Determine the [x, y] coordinate at the center of the cell enclosing the given text.  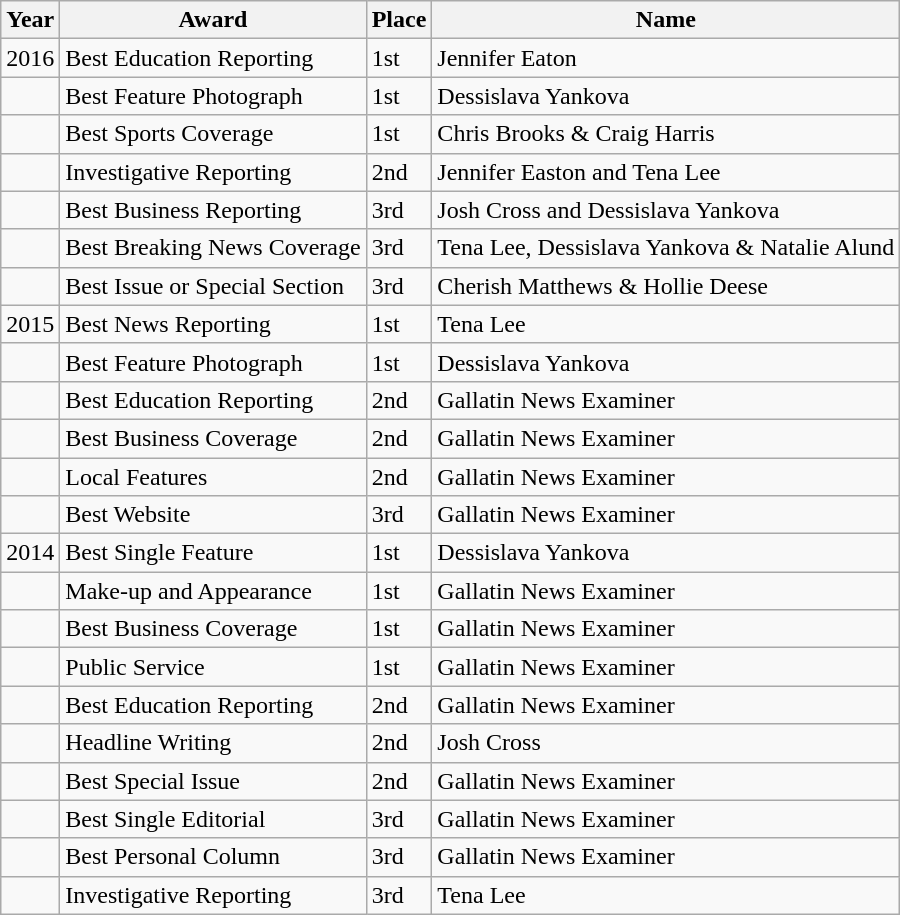
Jennifer Eaton [666, 58]
2015 [30, 324]
Josh Cross and Dessislava Yankova [666, 210]
Best Sports Coverage [213, 134]
Best Single Feature [213, 553]
Best Breaking News Coverage [213, 248]
Make-up and Appearance [213, 591]
Year [30, 20]
Place [399, 20]
Local Features [213, 477]
Best Business Reporting [213, 210]
Josh Cross [666, 743]
Tena Lee, Dessislava Yankova & Natalie Alund [666, 248]
Chris Brooks & Craig Harris [666, 134]
Award [213, 20]
2014 [30, 553]
Best Single Editorial [213, 819]
Best News Reporting [213, 324]
Name [666, 20]
Best Special Issue [213, 781]
Headline Writing [213, 743]
Cherish Matthews & Hollie Deese [666, 286]
Best Personal Column [213, 857]
Public Service [213, 667]
Jennifer Easton and Tena Lee [666, 172]
Best Website [213, 515]
Best Issue or Special Section [213, 286]
2016 [30, 58]
